Scan for the cell matching the given text and deliver its [x, y] coordinate at center. 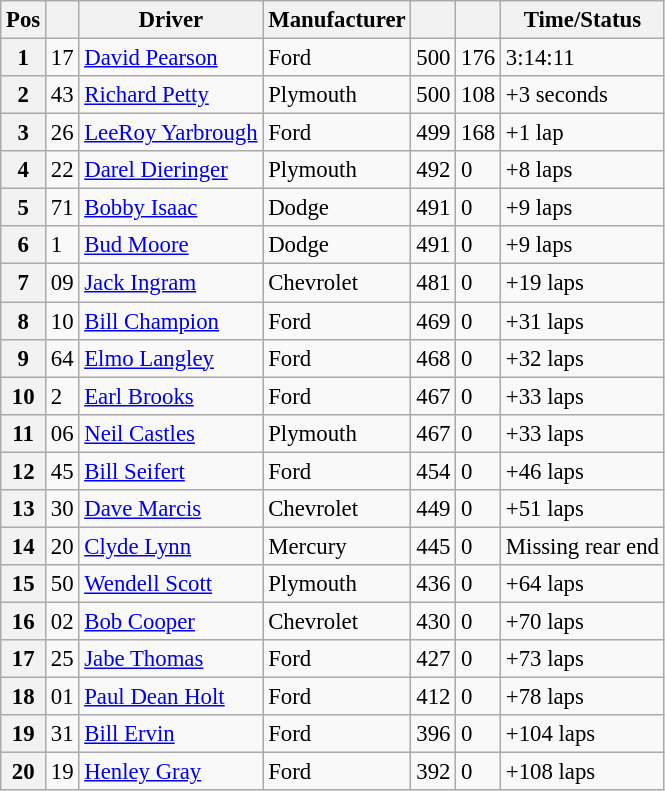
5 [24, 208]
Bobby Isaac [171, 208]
15 [24, 584]
430 [434, 621]
Jack Ingram [171, 283]
Pos [24, 20]
13 [24, 509]
427 [434, 659]
Neil Castles [171, 433]
392 [434, 772]
469 [434, 321]
8 [24, 321]
Darel Dieringer [171, 170]
64 [62, 358]
Dave Marcis [171, 509]
+64 laps [583, 584]
+70 laps [583, 621]
Bill Seifert [171, 471]
71 [62, 208]
06 [62, 433]
3 [24, 133]
09 [62, 283]
14 [24, 546]
445 [434, 546]
3:14:11 [583, 58]
16 [24, 621]
25 [62, 659]
+31 laps [583, 321]
30 [62, 509]
9 [24, 358]
+1 lap [583, 133]
+108 laps [583, 772]
26 [62, 133]
Elmo Langley [171, 358]
Wendell Scott [171, 584]
02 [62, 621]
50 [62, 584]
Bill Champion [171, 321]
43 [62, 95]
+32 laps [583, 358]
Mercury [337, 546]
22 [62, 170]
168 [478, 133]
492 [434, 170]
45 [62, 471]
108 [478, 95]
+51 laps [583, 509]
+46 laps [583, 471]
Clyde Lynn [171, 546]
499 [434, 133]
12 [24, 471]
Manufacturer [337, 20]
31 [62, 734]
Paul Dean Holt [171, 697]
18 [24, 697]
Bud Moore [171, 245]
+104 laps [583, 734]
Time/Status [583, 20]
176 [478, 58]
Driver [171, 20]
+73 laps [583, 659]
468 [434, 358]
396 [434, 734]
4 [24, 170]
Bill Ervin [171, 734]
+3 seconds [583, 95]
6 [24, 245]
481 [434, 283]
Missing rear end [583, 546]
Bob Cooper [171, 621]
+8 laps [583, 170]
7 [24, 283]
01 [62, 697]
Richard Petty [171, 95]
+78 laps [583, 697]
449 [434, 509]
454 [434, 471]
412 [434, 697]
11 [24, 433]
436 [434, 584]
Jabe Thomas [171, 659]
Henley Gray [171, 772]
Earl Brooks [171, 396]
LeeRoy Yarbrough [171, 133]
+19 laps [583, 283]
David Pearson [171, 58]
